Scan for the cell matching the given text and deliver its (x, y) coordinate at center. 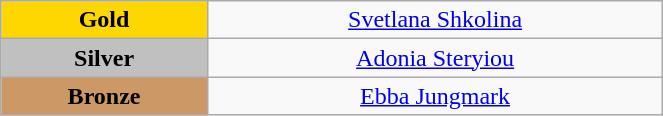
Ebba Jungmark (434, 96)
Silver (104, 58)
Svetlana Shkolina (434, 20)
Bronze (104, 96)
Adonia Steryiou (434, 58)
Gold (104, 20)
